Pinpoint the cell where the given text exists, returning its [X, Y] midpoint coordinate. 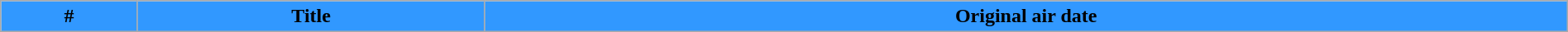
Original air date [1025, 16]
Title [311, 16]
# [69, 16]
